Return (X, Y) of the center of cell containing provided text 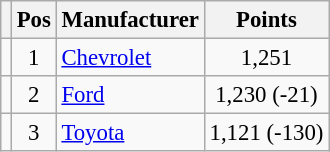
1 (34, 58)
3 (34, 133)
Chevrolet (130, 58)
Points (266, 20)
Ford (130, 95)
Manufacturer (130, 20)
1,121 (-130) (266, 133)
2 (34, 95)
Pos (34, 20)
Toyota (130, 133)
1,251 (266, 58)
1,230 (-21) (266, 95)
